Identify which cell holds the provided text, then report its (X, Y) central coordinate. 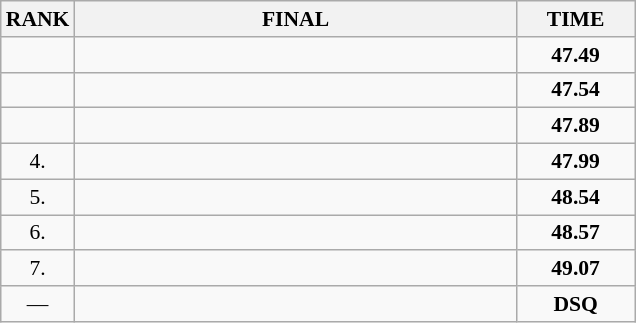
FINAL (295, 19)
48.54 (576, 197)
7. (38, 269)
RANK (38, 19)
47.54 (576, 90)
— (38, 304)
48.57 (576, 233)
TIME (576, 19)
DSQ (576, 304)
47.99 (576, 162)
5. (38, 197)
47.49 (576, 55)
4. (38, 162)
6. (38, 233)
49.07 (576, 269)
47.89 (576, 126)
